Return the (x, y) coordinate for the center point of the cell that contains the specified text.  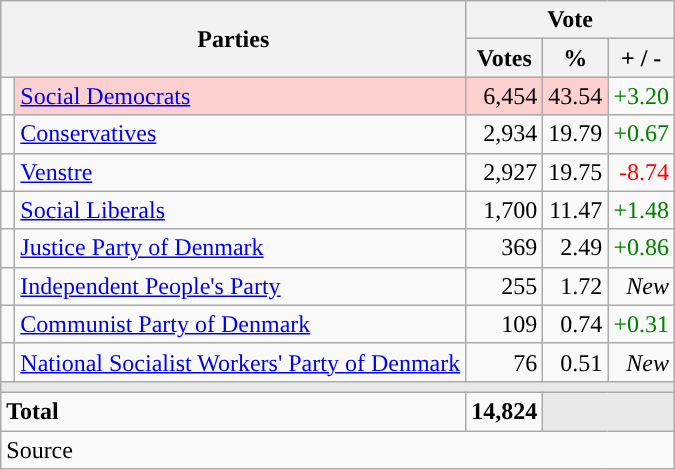
Total (234, 411)
0.51 (576, 362)
+0.31 (642, 324)
+0.67 (642, 134)
109 (504, 324)
11.47 (576, 210)
Justice Party of Denmark (240, 248)
+ / - (642, 58)
Source (338, 449)
+3.20 (642, 96)
+1.48 (642, 210)
+0.86 (642, 248)
-8.74 (642, 172)
Parties (234, 39)
1,700 (504, 210)
369 (504, 248)
Independent People's Party (240, 286)
National Socialist Workers' Party of Denmark (240, 362)
Communist Party of Denmark (240, 324)
2,934 (504, 134)
Venstre (240, 172)
Votes (504, 58)
2.49 (576, 248)
19.79 (576, 134)
19.75 (576, 172)
Conservatives (240, 134)
255 (504, 286)
6,454 (504, 96)
Vote (570, 20)
% (576, 58)
0.74 (576, 324)
76 (504, 362)
Social Democrats (240, 96)
Social Liberals (240, 210)
14,824 (504, 411)
43.54 (576, 96)
2,927 (504, 172)
1.72 (576, 286)
